Capture the cell that displays the provided text and extract its [x, y] central coordinate. 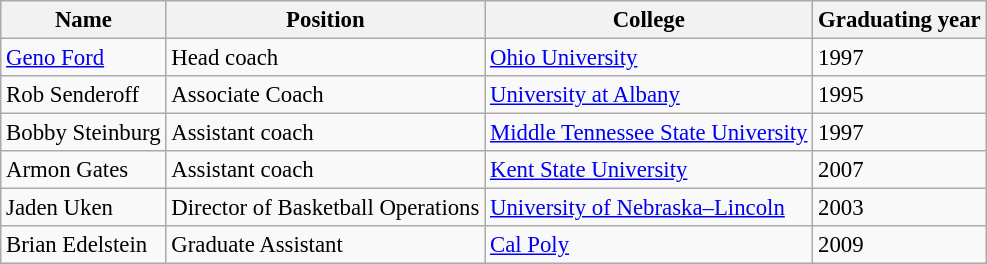
University at Albany [649, 95]
Name [84, 20]
Position [326, 20]
1995 [900, 95]
Cal Poly [649, 245]
2007 [900, 170]
Rob Senderoff [84, 95]
Kent State University [649, 170]
2003 [900, 208]
Geno Ford [84, 58]
Bobby Steinburg [84, 133]
Director of Basketball Operations [326, 208]
College [649, 20]
Jaden Uken [84, 208]
Armon Gates [84, 170]
University of Nebraska–Lincoln [649, 208]
Graduate Assistant [326, 245]
Graduating year [900, 20]
Head coach [326, 58]
Brian Edelstein [84, 245]
Middle Tennessee State University [649, 133]
2009 [900, 245]
Ohio University [649, 58]
Associate Coach [326, 95]
